For the text-containing cell, return its midpoint in (X, Y) coordinate format. 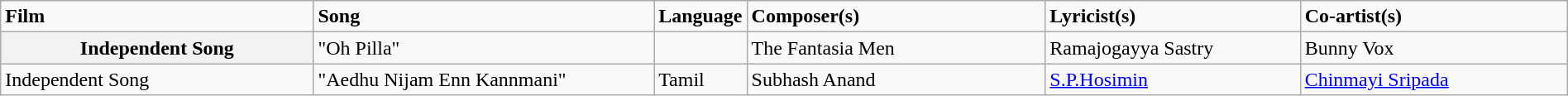
Song (484, 17)
Film (157, 17)
Chinmayi Sripada (1434, 79)
Ramajogayya Sastry (1173, 48)
Co-artist(s) (1434, 17)
Subhash Anand (896, 79)
Lyricist(s) (1173, 17)
Tamil (700, 79)
Language (700, 17)
The Fantasia Men (896, 48)
"Oh Pilla" (484, 48)
S.P.Hosimin (1173, 79)
Composer(s) (896, 17)
"Aedhu Nijam Enn Kannmani" (484, 79)
Bunny Vox (1434, 48)
